Locate the cell with the specified text and output its (x, y) center coordinate. 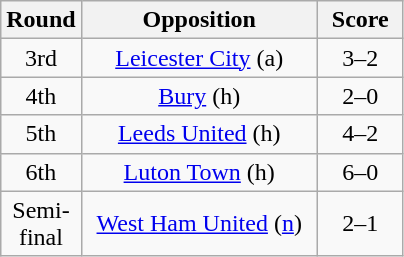
Leicester City (a) (199, 58)
4th (41, 96)
Score (360, 20)
4–2 (360, 134)
Round (41, 20)
Semi-final (41, 224)
2–1 (360, 224)
6–0 (360, 172)
Bury (h) (199, 96)
3rd (41, 58)
5th (41, 134)
Opposition (199, 20)
Luton Town (h) (199, 172)
3–2 (360, 58)
Leeds United (h) (199, 134)
West Ham United (n) (199, 224)
2–0 (360, 96)
6th (41, 172)
